Determine the [X, Y] coordinate at the center of the cell enclosing the given text.  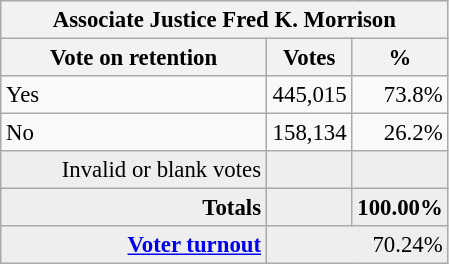
Votes [309, 58]
73.8% [400, 95]
70.24% [357, 245]
158,134 [309, 133]
% [400, 58]
26.2% [400, 133]
Totals [134, 208]
Voter turnout [134, 245]
No [134, 133]
100.00% [400, 208]
Associate Justice Fred K. Morrison [224, 20]
Yes [134, 95]
445,015 [309, 95]
Vote on retention [134, 58]
Invalid or blank votes [134, 170]
